For the text-containing cell, return its midpoint in [x, y] coordinate format. 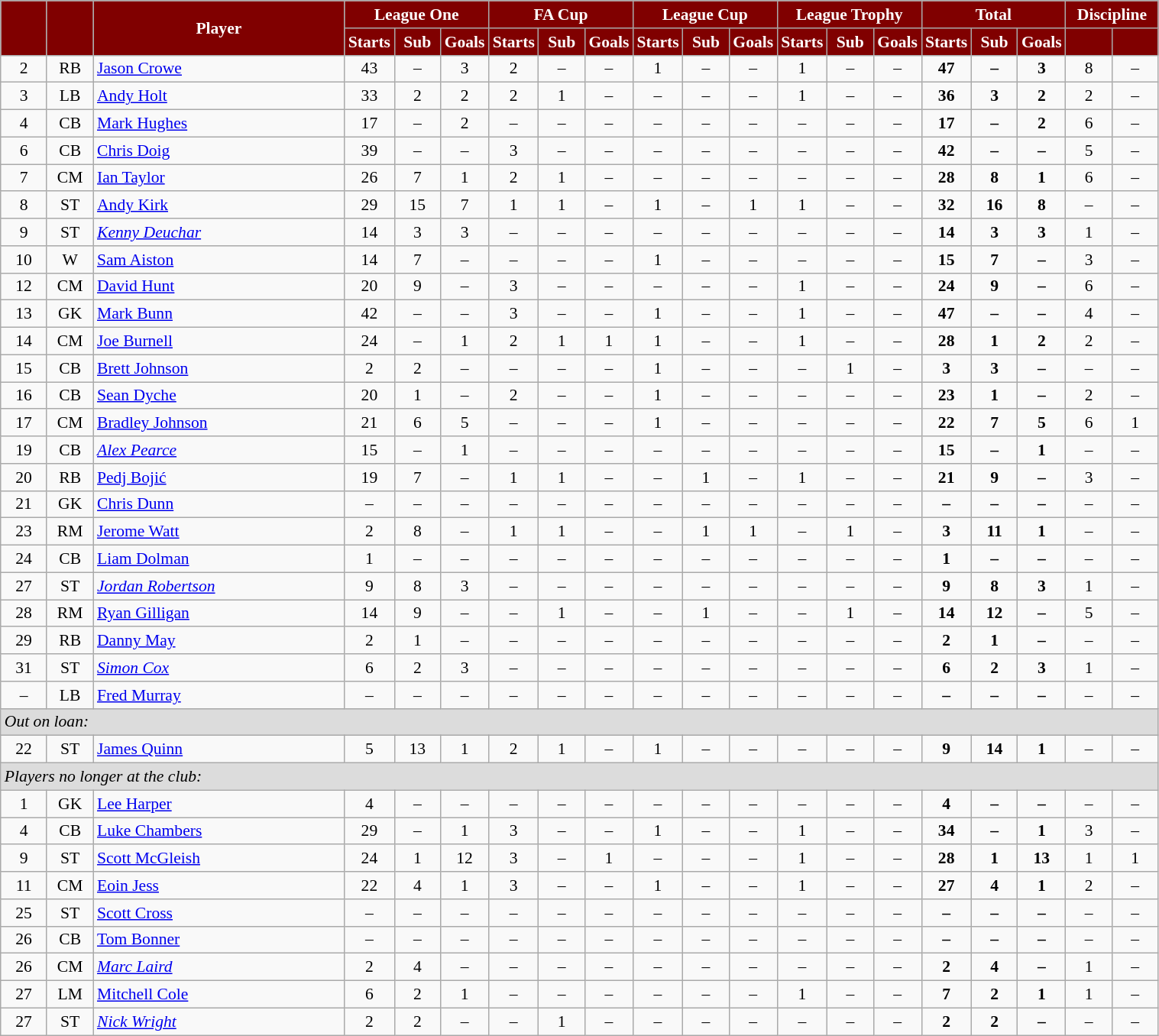
League Trophy [850, 15]
Discipline [1112, 15]
Mark Bunn [219, 314]
Brett Johnson [219, 368]
Bradley Johnson [219, 423]
Out on loan: [579, 722]
LM [70, 995]
Jerome Watt [219, 532]
Simon Cox [219, 668]
Chris Dunn [219, 504]
10 [24, 260]
Liam Dolman [219, 559]
Mitchell Cole [219, 995]
League Cup [704, 15]
Tom Bonner [219, 940]
Andy Kirk [219, 206]
Kenny Deuchar [219, 232]
Eoin Jess [219, 885]
Jason Crowe [219, 69]
39 [370, 151]
James Quinn [219, 749]
Ian Taylor [219, 178]
34 [946, 831]
Scott Cross [219, 913]
Sam Aiston [219, 260]
Player [219, 28]
36 [946, 96]
25 [24, 913]
Players no longer at the club: [579, 777]
Nick Wright [219, 1021]
Total [993, 15]
Luke Chambers [219, 831]
Pedj Bojić [219, 478]
Sean Dyche [219, 396]
32 [946, 206]
Lee Harper [219, 804]
43 [370, 69]
FA Cup [561, 15]
Alex Pearce [219, 450]
Scott McGleish [219, 859]
Chris Doig [219, 151]
Joe Burnell [219, 342]
31 [24, 668]
Danny May [219, 641]
Marc Laird [219, 967]
Mark Hughes [219, 124]
Ryan Gilligan [219, 614]
33 [370, 96]
W [70, 260]
David Hunt [219, 287]
Andy Holt [219, 96]
Fred Murray [219, 695]
League One [417, 15]
Jordan Robertson [219, 586]
